Capture the cell that displays the provided text and extract its [x, y] central coordinate. 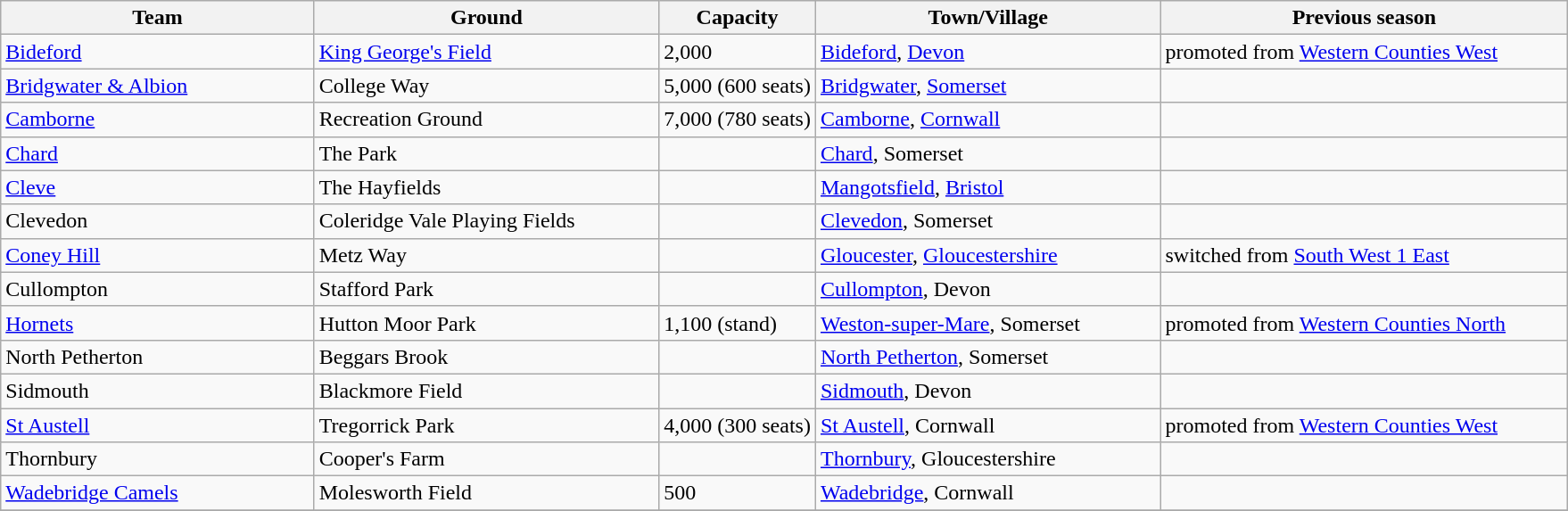
Gloucester, Gloucestershire [988, 255]
Clevedon, Somerset [988, 221]
Blackmore Field [487, 391]
Sidmouth [157, 391]
4,000 (300 seats) [738, 425]
North Petherton, Somerset [988, 357]
North Petherton [157, 357]
Molesworth Field [487, 493]
St Austell [157, 425]
Bideford [157, 52]
Recreation Ground [487, 120]
Previous season [1365, 18]
Wadebridge, Cornwall [988, 493]
Cleve [157, 187]
Chard [157, 153]
Tregorrick Park [487, 425]
promoted from Western Counties North [1365, 323]
Weston-super-Mare, Somerset [988, 323]
Camborne, Cornwall [988, 120]
1,100 (stand) [738, 323]
Bridgwater, Somerset [988, 86]
Bideford, Devon [988, 52]
The Park [487, 153]
5,000 (600 seats) [738, 86]
Clevedon [157, 221]
Team [157, 18]
Hutton Moor Park [487, 323]
Cooper's Farm [487, 459]
Hornets [157, 323]
2,000 [738, 52]
Ground [487, 18]
King George's Field [487, 52]
Stafford Park [487, 289]
Capacity [738, 18]
Sidmouth, Devon [988, 391]
Bridgwater & Albion [157, 86]
switched from South West 1 East [1365, 255]
The Hayfields [487, 187]
Metz Way [487, 255]
Cullompton, Devon [988, 289]
St Austell, Cornwall [988, 425]
Coleridge Vale Playing Fields [487, 221]
Mangotsfield, Bristol [988, 187]
500 [738, 493]
Town/Village [988, 18]
Beggars Brook [487, 357]
Thornbury, Gloucestershire [988, 459]
Chard, Somerset [988, 153]
College Way [487, 86]
Camborne [157, 120]
Wadebridge Camels [157, 493]
Cullompton [157, 289]
7,000 (780 seats) [738, 120]
Thornbury [157, 459]
Coney Hill [157, 255]
